Find where the given text appears and provide that cell's center as [X, Y] coordinate. 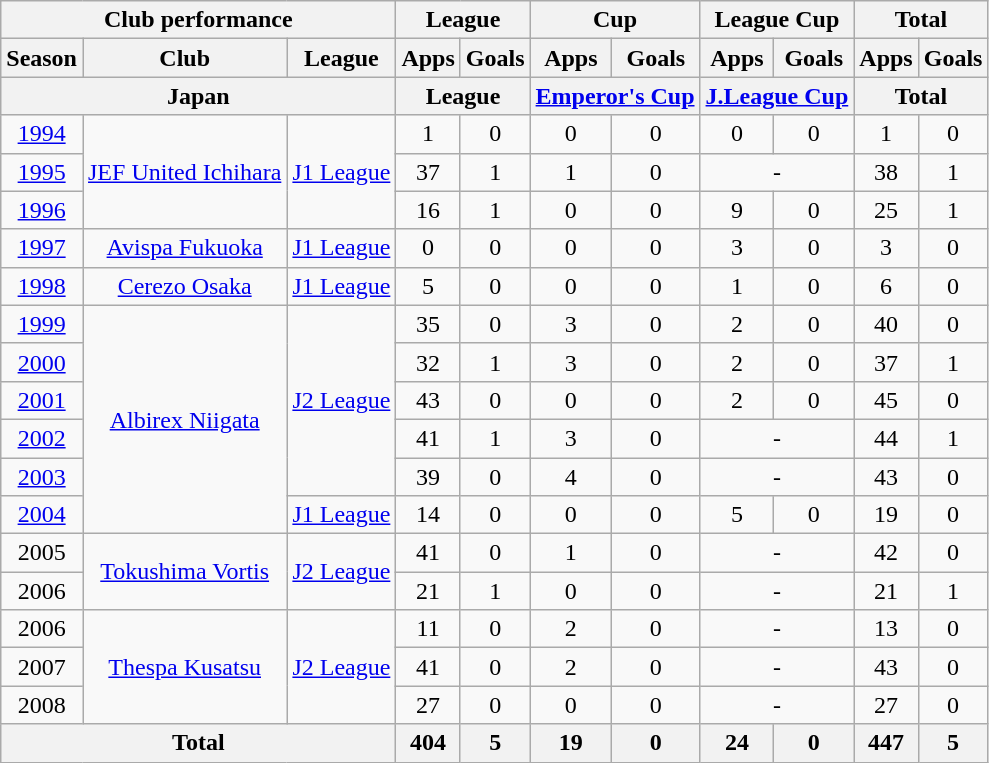
45 [886, 400]
14 [428, 515]
39 [428, 477]
6 [886, 286]
42 [886, 553]
Avispa Fukuoka [184, 248]
24 [737, 743]
Club performance [198, 20]
2008 [42, 705]
2003 [42, 477]
40 [886, 324]
2005 [42, 553]
Cup [615, 20]
35 [428, 324]
2000 [42, 362]
32 [428, 362]
1999 [42, 324]
Emperor's Cup [615, 96]
44 [886, 438]
Cerezo Osaka [184, 286]
9 [737, 210]
404 [428, 743]
1995 [42, 172]
447 [886, 743]
JEF United Ichihara [184, 172]
11 [428, 629]
2002 [42, 438]
Japan [198, 96]
Albirex Niigata [184, 419]
2001 [42, 400]
1996 [42, 210]
1994 [42, 134]
Tokushima Vortis [184, 572]
38 [886, 172]
16 [428, 210]
J.League Cup [777, 96]
League Cup [777, 20]
Season [42, 58]
1997 [42, 248]
4 [571, 477]
Club [184, 58]
Thespa Kusatsu [184, 667]
2007 [42, 667]
13 [886, 629]
1998 [42, 286]
25 [886, 210]
2004 [42, 515]
